Pinpoint the cell where the given text exists, returning its [X, Y] midpoint coordinate. 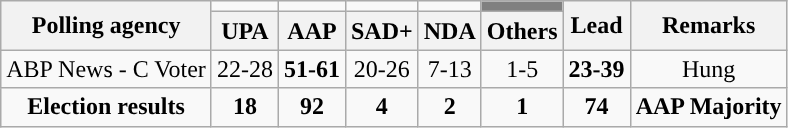
ABP News - C Voter [106, 69]
Others [522, 31]
51-61 [312, 69]
20-26 [382, 69]
Lead [596, 26]
Election results [106, 107]
92 [312, 107]
NDA [450, 31]
22-28 [244, 69]
Polling agency [106, 26]
Hung [708, 69]
SAD+ [382, 31]
74 [596, 107]
4 [382, 107]
AAP [312, 31]
7-13 [450, 69]
23-39 [596, 69]
1 [522, 107]
Remarks [708, 26]
2 [450, 107]
18 [244, 107]
AAP Majority [708, 107]
UPA [244, 31]
1-5 [522, 69]
